Scan for the cell matching the given text and deliver its (x, y) coordinate at center. 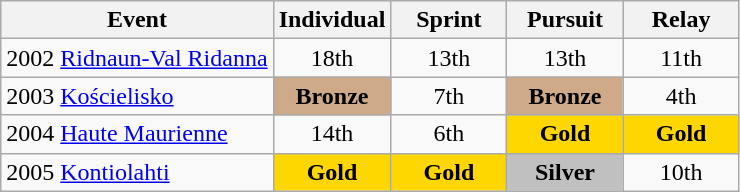
Sprint (449, 20)
7th (449, 96)
Silver (565, 172)
Event (137, 20)
4th (681, 96)
Pursuit (565, 20)
11th (681, 58)
6th (449, 134)
2004 Haute Maurienne (137, 134)
2005 Kontiolahti (137, 172)
14th (332, 134)
Individual (332, 20)
2003 Kościelisko (137, 96)
2002 Ridnaun-Val Ridanna (137, 58)
18th (332, 58)
10th (681, 172)
Relay (681, 20)
